Provide the (x, y) coordinate of the cell's center where the given text is located.  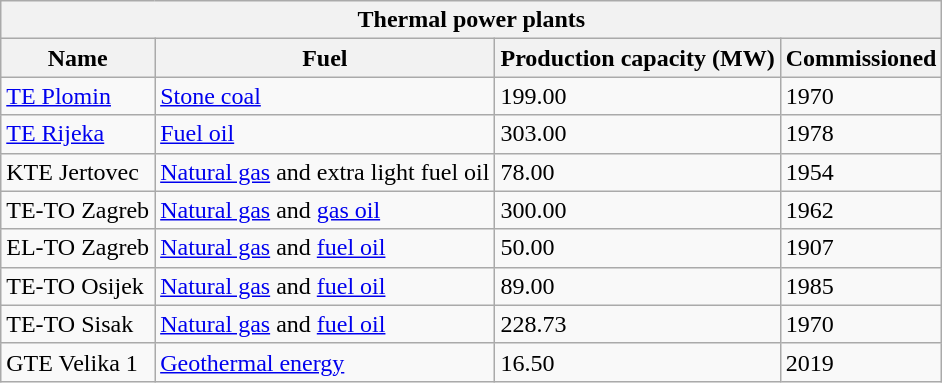
Thermal power plants (472, 20)
1962 (861, 210)
Fuel oil (325, 134)
1978 (861, 134)
1954 (861, 172)
Stone coal (325, 96)
KTE Jertovec (78, 172)
Name (78, 58)
TE Rijeka (78, 134)
TE-TO Sisak (78, 324)
Natural gas and extra light fuel oil (325, 172)
300.00 (638, 210)
Geothermal energy (325, 362)
2019 (861, 362)
TE-TO Osijek (78, 286)
16.50 (638, 362)
Fuel (325, 58)
EL-TO Zagreb (78, 248)
GTE Velika 1 (78, 362)
Commissioned (861, 58)
1985 (861, 286)
TE-TO Zagreb (78, 210)
1907 (861, 248)
Natural gas and gas oil (325, 210)
303.00 (638, 134)
TE Plomin (78, 96)
78.00 (638, 172)
89.00 (638, 286)
Production capacity (MW) (638, 58)
228.73 (638, 324)
50.00 (638, 248)
199.00 (638, 96)
